Scan for the cell matching the given text and deliver its [X, Y] coordinate at center. 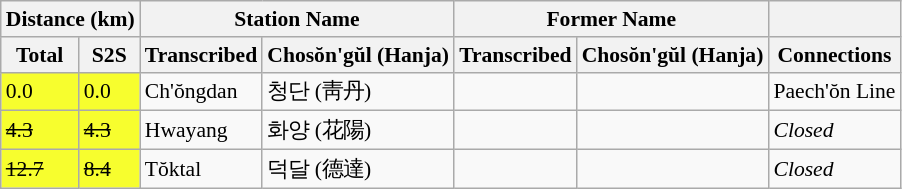
청단 (靑丹) [358, 92]
Station Name [297, 19]
화양 (花陽) [358, 130]
Former Name [611, 19]
Distance (km) [70, 19]
12.7 [40, 170]
Paech'ŏn Line [834, 92]
Tŏktal [201, 170]
Connections [834, 55]
8.4 [110, 170]
Total [40, 55]
S2S [110, 55]
Hwayang [201, 130]
덕달 (德達) [358, 170]
Ch'ŏngdan [201, 92]
